Return (x, y) of the center of cell containing provided text 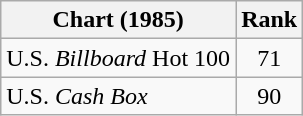
U.S. Billboard Hot 100 (118, 58)
Rank (270, 20)
90 (270, 96)
71 (270, 58)
Chart (1985) (118, 20)
U.S. Cash Box (118, 96)
